Scan for the cell matching the given text and deliver its (X, Y) coordinate at center. 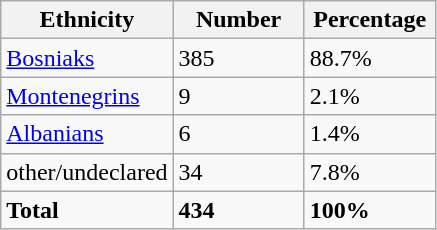
Albanians (87, 134)
2.1% (370, 96)
88.7% (370, 58)
34 (238, 172)
Montenegrins (87, 96)
6 (238, 134)
Total (87, 210)
1.4% (370, 134)
434 (238, 210)
100% (370, 210)
Number (238, 20)
Bosniaks (87, 58)
Ethnicity (87, 20)
9 (238, 96)
385 (238, 58)
7.8% (370, 172)
other/undeclared (87, 172)
Percentage (370, 20)
